Output the (X, Y) coordinate of the center of the cell containing the given text.  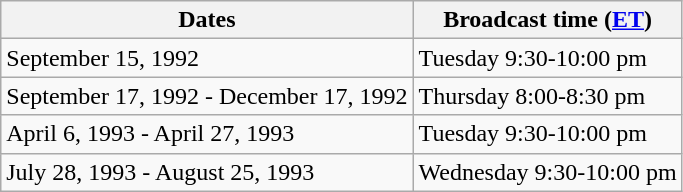
April 6, 1993 - April 27, 1993 (207, 134)
Wednesday 9:30-10:00 pm (548, 172)
Thursday 8:00-8:30 pm (548, 96)
July 28, 1993 - August 25, 1993 (207, 172)
September 15, 1992 (207, 58)
Broadcast time (ET) (548, 20)
Dates (207, 20)
September 17, 1992 - December 17, 1992 (207, 96)
